From the cell containing the given text, extract its center point as [X, Y] coordinate. 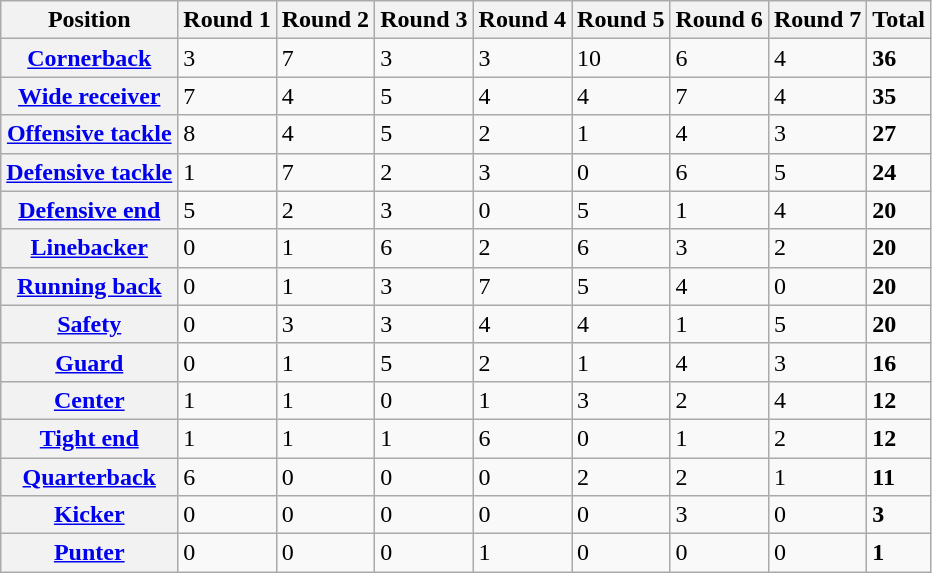
Cornerback [90, 58]
Linebacker [90, 248]
Tight end [90, 438]
Quarterback [90, 477]
Round 6 [719, 20]
Kicker [90, 515]
Defensive tackle [90, 172]
Round 2 [325, 20]
Defensive end [90, 210]
Center [90, 400]
Round 4 [522, 20]
35 [899, 96]
Round 1 [227, 20]
11 [899, 477]
24 [899, 172]
Safety [90, 324]
Wide receiver [90, 96]
Round 7 [817, 20]
Round 3 [424, 20]
27 [899, 134]
Running back [90, 286]
36 [899, 58]
Guard [90, 362]
Round 5 [621, 20]
Punter [90, 553]
10 [621, 58]
Offensive tackle [90, 134]
8 [227, 134]
16 [899, 362]
Total [899, 20]
Position [90, 20]
